Extract the (X, Y) coordinate from the center of the cell holding the provided text.  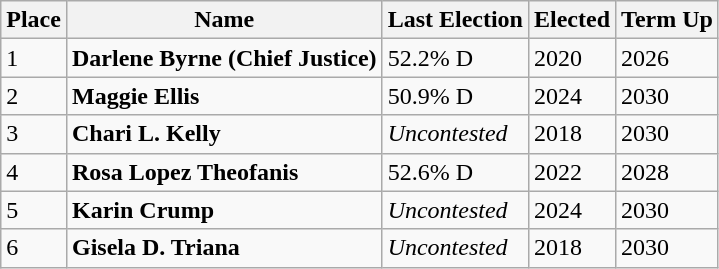
52.6% D (455, 172)
2 (34, 96)
4 (34, 172)
Last Election (455, 20)
Elected (572, 20)
Darlene Byrne (Chief Justice) (224, 58)
2022 (572, 172)
50.9% D (455, 96)
Chari L. Kelly (224, 134)
Term Up (668, 20)
Name (224, 20)
5 (34, 210)
2026 (668, 58)
3 (34, 134)
6 (34, 248)
Rosa Lopez Theofanis (224, 172)
2028 (668, 172)
1 (34, 58)
Maggie Ellis (224, 96)
Place (34, 20)
Karin Crump (224, 210)
2020 (572, 58)
52.2% D (455, 58)
Gisela D. Triana (224, 248)
